Locate the cell with the specified text and output its (X, Y) center coordinate. 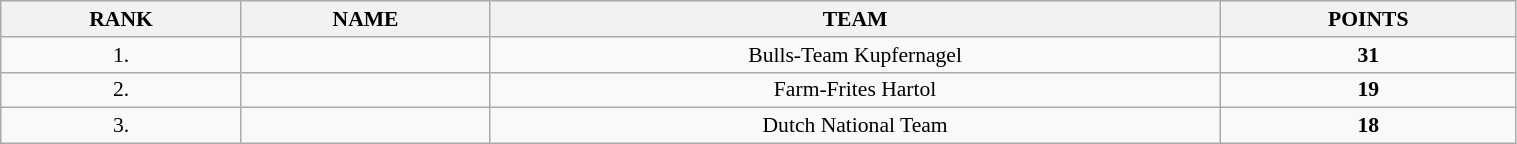
31 (1368, 55)
TEAM (856, 19)
3. (122, 126)
Dutch National Team (856, 126)
POINTS (1368, 19)
2. (122, 90)
Farm-Frites Hartol (856, 90)
Bulls-Team Kupfernagel (856, 55)
18 (1368, 126)
NAME (365, 19)
1. (122, 55)
RANK (122, 19)
19 (1368, 90)
